From the cell containing the given text, extract its center point as (X, Y) coordinate. 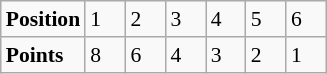
8 (105, 55)
Points (43, 55)
5 (266, 19)
Position (43, 19)
